Detect which cell encompasses the target text, then output its (x, y) center coordinate. 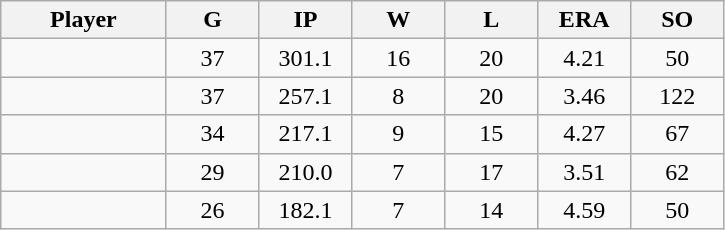
257.1 (306, 96)
4.27 (584, 134)
3.46 (584, 96)
182.1 (306, 210)
67 (678, 134)
62 (678, 172)
26 (212, 210)
122 (678, 96)
IP (306, 20)
G (212, 20)
29 (212, 172)
3.51 (584, 172)
34 (212, 134)
16 (398, 58)
Player (84, 20)
4.59 (584, 210)
SO (678, 20)
301.1 (306, 58)
4.21 (584, 58)
17 (492, 172)
217.1 (306, 134)
8 (398, 96)
ERA (584, 20)
L (492, 20)
14 (492, 210)
W (398, 20)
210.0 (306, 172)
9 (398, 134)
15 (492, 134)
